From the cell containing the given text, extract its center point as [X, Y] coordinate. 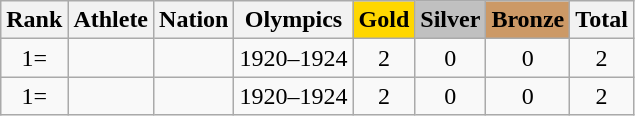
Nation [194, 20]
Rank [34, 20]
Gold [384, 20]
Athlete [111, 20]
Total [602, 20]
Olympics [294, 20]
Silver [450, 20]
Bronze [528, 20]
